Detect which cell encompasses the target text, then output its [x, y] center coordinate. 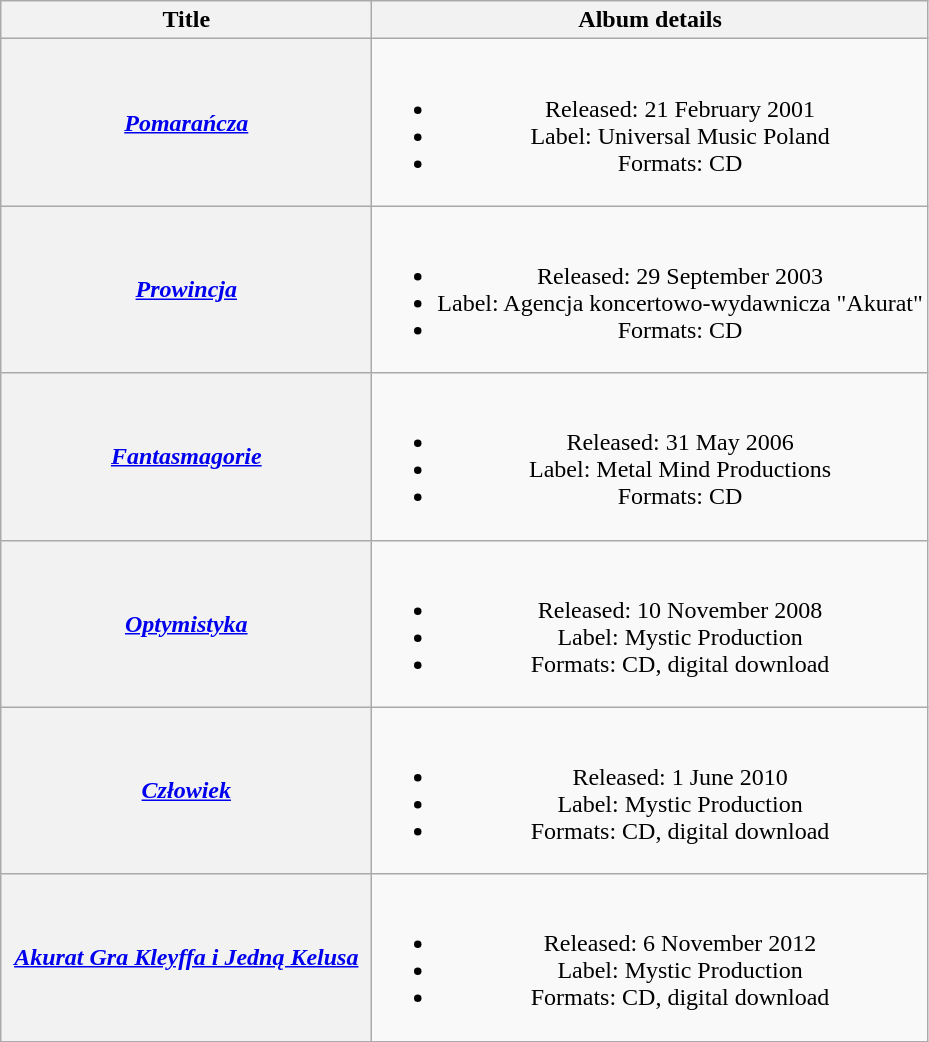
Człowiek [186, 790]
Prowincja [186, 290]
Released: 21 February 2001Label: Universal Music PolandFormats: CD [650, 122]
Released: 31 May 2006Label: Metal Mind ProductionsFormats: CD [650, 456]
Fantasmagorie [186, 456]
Released: 1 June 2010Label: Mystic ProductionFormats: CD, digital download [650, 790]
Pomarańcza [186, 122]
Title [186, 20]
Released: 6 November 2012Label: Mystic ProductionFormats: CD, digital download [650, 958]
Akurat Gra Kleyffa i Jedną Kelusa [186, 958]
Released: 10 November 2008Label: Mystic ProductionFormats: CD, digital download [650, 624]
Released: 29 September 2003Label: Agencja koncertowo-wydawnicza "Akurat"Formats: CD [650, 290]
Album details [650, 20]
Optymistyka [186, 624]
